Return the [X, Y] coordinate for the center point of the cell that contains the specified text.  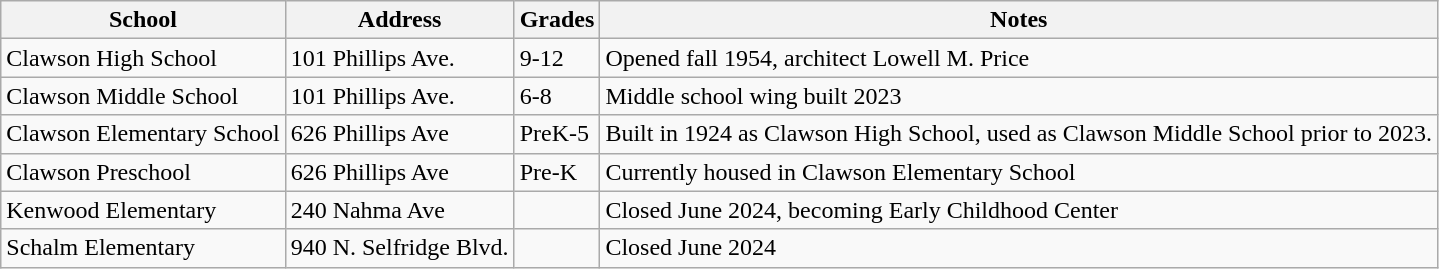
940 N. Selfridge Blvd. [400, 248]
6-8 [557, 96]
Address [400, 20]
Clawson Middle School [143, 96]
Built in 1924 as Clawson High School, used as Clawson Middle School prior to 2023. [1019, 134]
Grades [557, 20]
PreK-5 [557, 134]
School [143, 20]
Middle school wing built 2023 [1019, 96]
Notes [1019, 20]
Clawson High School [143, 58]
Clawson Preschool [143, 172]
Closed June 2024, becoming Early Childhood Center [1019, 210]
240 Nahma Ave [400, 210]
9-12 [557, 58]
Clawson Elementary School [143, 134]
Pre-K [557, 172]
Kenwood Elementary [143, 210]
Schalm Elementary [143, 248]
Closed June 2024 [1019, 248]
Opened fall 1954, architect Lowell M. Price [1019, 58]
Currently housed in Clawson Elementary School [1019, 172]
